Capture the cell that displays the provided text and extract its [x, y] central coordinate. 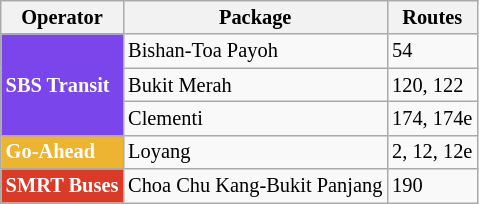
174, 174e [432, 118]
190 [432, 186]
Routes [432, 17]
Operator [62, 17]
SMRT Buses [62, 186]
Package [255, 17]
Loyang [255, 152]
Choa Chu Kang-Bukit Panjang [255, 186]
Go-Ahead [62, 152]
Bishan-Toa Payoh [255, 51]
Bukit Merah [255, 85]
54 [432, 51]
2, 12, 12e [432, 152]
Clementi [255, 118]
120, 122 [432, 85]
SBS Transit [62, 84]
